Locate the cell with the specified text and output its (x, y) center coordinate. 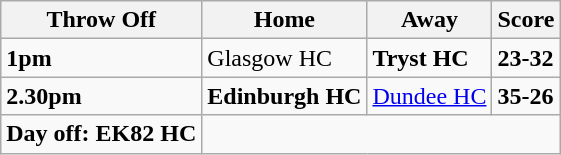
Home (284, 20)
35-26 (526, 96)
Day off: EK82 HC (102, 134)
Score (526, 20)
Dundee HC (430, 96)
Glasgow HC (284, 58)
Away (430, 20)
Tryst HC (430, 58)
23-32 (526, 58)
Edinburgh HC (284, 96)
2.30pm (102, 96)
1pm (102, 58)
Throw Off (102, 20)
